Determine the (x, y) coordinate at the center of the cell enclosing the given text.  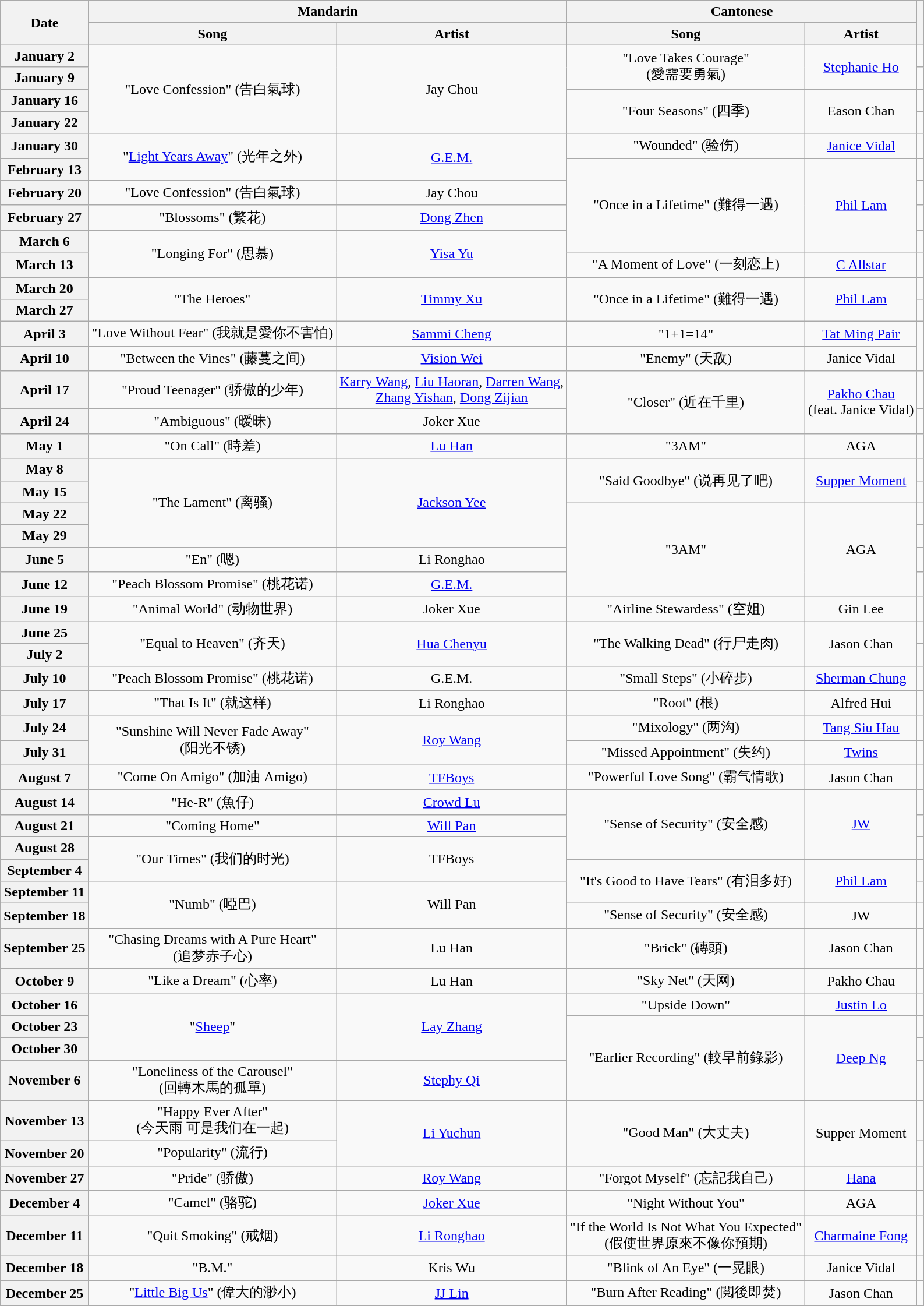
September 25 (44, 948)
"Our Times" (我们的时光) (213, 859)
July 17 (44, 704)
October 16 (44, 1004)
August 21 (44, 825)
January 16 (44, 100)
"Popularity" (流行) (213, 1153)
Timmy Xu (452, 299)
Vision Wei (452, 359)
"Sunshine Will Never Fade Away"(阳光不锈) (213, 740)
December 25 (44, 1293)
"Sheep" (213, 1026)
"B.M." (213, 1269)
"Wounded" (验伤) (686, 146)
"1+1=14" (686, 334)
Li Yuchun (452, 1133)
"En" (嗯) (213, 559)
Pakho Chau(feat. Janice Vidal) (861, 403)
July 2 (44, 655)
November 27 (44, 1178)
"Little Big Us" (偉大的渺小) (213, 1293)
"Good Man" (大丈夫) (686, 1133)
"Mixology" (两沟) (686, 728)
Tat Ming Pair (861, 334)
February 20 (44, 193)
"Small Steps" (小碎步) (686, 678)
"The Walking Dead" (行尸走肉) (686, 644)
August 7 (44, 777)
Charmaine Fong (861, 1236)
April 10 (44, 359)
JJ Lin (452, 1293)
"Forgot Myself" (忘記我自己) (686, 1178)
Deep Ng (861, 1058)
Sammi Cheng (452, 334)
"Blink of An Eye" (一晃眼) (686, 1269)
Tang Siu Hau (861, 728)
"Come On Amigo" (加油 Amigo) (213, 777)
March 13 (44, 264)
January 22 (44, 122)
C Allstar (861, 264)
"Brick" (磚頭) (686, 948)
June 5 (44, 559)
May 22 (44, 514)
February 27 (44, 218)
November 13 (44, 1121)
Stephy Qi (452, 1081)
July 31 (44, 753)
Hana (861, 1178)
"Earlier Recording" (較早前錄影) (686, 1058)
"Enemy" (天敌) (686, 359)
"Sky Net" (天网) (686, 981)
December 4 (44, 1203)
April 17 (44, 390)
Lay Zhang (452, 1026)
Date (44, 23)
January 30 (44, 146)
"Love Without Fear" (我就是愛你不害怕) (213, 334)
"Blossoms" (繁花) (213, 218)
"Animal World" (动物世界) (213, 609)
Crowd Lu (452, 803)
Mandarin (327, 12)
"Numb" (啞巴) (213, 905)
"Proud Teenager" (骄傲的少年) (213, 390)
September 4 (44, 870)
October 30 (44, 1049)
"Loneliness of the Carousel"(回轉木馬的孤單) (213, 1081)
Gin Lee (861, 609)
November 6 (44, 1081)
March 27 (44, 310)
"Root" (根) (686, 704)
Stephanie Ho (861, 67)
August 14 (44, 803)
"Longing For" (思慕) (213, 254)
"The Lament" (离骚) (213, 503)
"Powerful Love Song" (霸气情歌) (686, 777)
April 24 (44, 422)
"Like a Dream" (心率) (213, 981)
"Ambiguous" (暧昧) (213, 422)
December 11 (44, 1236)
April 3 (44, 334)
Dong Zhen (452, 218)
"Happy Ever After"(今天雨 可是我们在一起) (213, 1121)
"Missed Appointment" (失约) (686, 753)
"Between the Vines" (藤蔓之间) (213, 359)
"Light Years Away" (光年之外) (213, 157)
Karry Wang, Liu Haoran, Darren Wang,Zhang Yishan, Dong Zijian (452, 390)
Justin Lo (861, 1004)
"He-R" (魚仔) (213, 803)
"It's Good to Have Tears" (有泪多好) (686, 881)
"Night Without You" (686, 1203)
March 20 (44, 288)
"The Heroes" (213, 299)
"Quit Smoking" (戒烟) (213, 1236)
May 8 (44, 470)
November 20 (44, 1153)
Hua Chenyu (452, 644)
January 9 (44, 78)
"Pride" (骄傲) (213, 1178)
June 19 (44, 609)
September 11 (44, 892)
"Said Goodbye" (说再见了吧) (686, 481)
"That Is It" (就这样) (213, 704)
February 13 (44, 170)
December 18 (44, 1269)
"Airline Stewardess" (空姐) (686, 609)
Eason Chan (861, 111)
Jackson Yee (452, 503)
"Upside Down" (686, 1004)
Pakho Chau (861, 981)
October 23 (44, 1026)
"Camel" (骆驼) (213, 1203)
July 10 (44, 678)
Twins (861, 753)
"If the World Is Not What You Expected"(假使世界原來不像你預期) (686, 1236)
May 15 (44, 492)
May 29 (44, 536)
"Chasing Dreams with A Pure Heart"(追梦赤子心) (213, 948)
"On Call" (時差) (213, 446)
"Equal to Heaven" (齐天) (213, 644)
June 12 (44, 585)
July 24 (44, 728)
May 1 (44, 446)
September 18 (44, 916)
October 9 (44, 981)
Cantonese (742, 12)
August 28 (44, 848)
"Burn After Reading" (閲後即焚) (686, 1293)
Sherman Chung (861, 678)
January 2 (44, 56)
June 25 (44, 633)
March 6 (44, 241)
"Four Seasons" (四季) (686, 111)
"Closer" (近在千里) (686, 403)
Alfred Hui (861, 704)
"A Moment of Love" (一刻恋上) (686, 264)
"Coming Home" (213, 825)
Yisa Yu (452, 254)
Kris Wu (452, 1269)
"Love Takes Courage"(愛需要勇氣) (686, 67)
